Search for the cell housing the specified text and yield its [x, y] center coordinate. 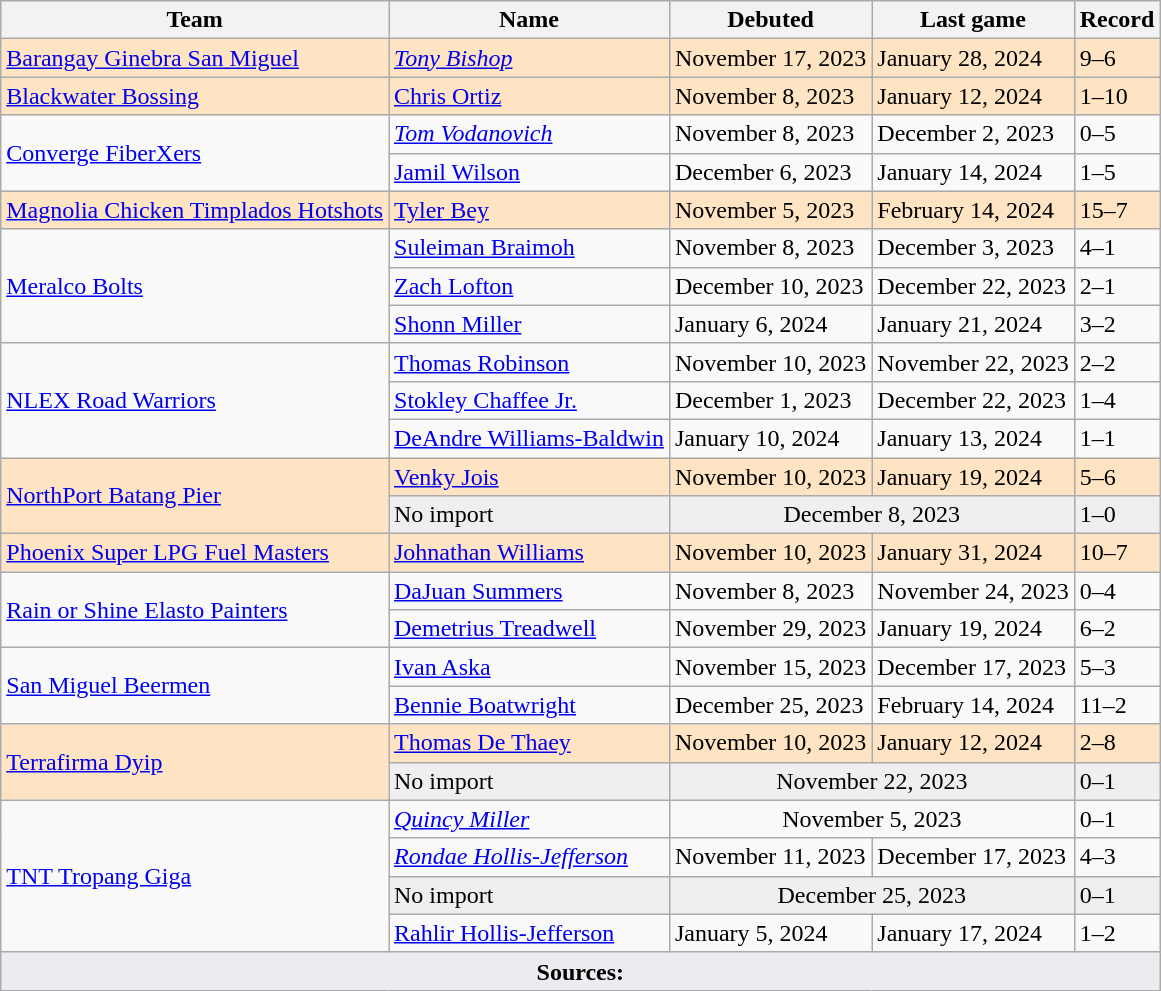
January 28, 2024 [973, 58]
1–0 [1117, 515]
DeAndre Williams-Baldwin [528, 438]
December 3, 2023 [973, 248]
Johnathan Williams [528, 553]
Name [528, 20]
NorthPort Batang Pier [195, 496]
3–2 [1117, 324]
Tony Bishop [528, 58]
Zach Lofton [528, 286]
11–2 [1117, 705]
Quincy Miller [528, 819]
Venky Jois [528, 477]
1–10 [1117, 96]
Rondae Hollis-Jefferson [528, 857]
December 2, 2023 [973, 134]
Bennie Boatwright [528, 705]
0–5 [1117, 134]
NLEX Road Warriors [195, 400]
4–3 [1117, 857]
Rahlir Hollis-Jefferson [528, 933]
December 10, 2023 [770, 286]
1–2 [1117, 933]
1–4 [1117, 400]
Sources: [580, 971]
5–6 [1117, 477]
Blackwater Bossing [195, 96]
10–7 [1117, 553]
Suleiman Braimoh [528, 248]
November 29, 2023 [770, 629]
January 13, 2024 [973, 438]
Shonn Miller [528, 324]
Terrafirma Dyip [195, 762]
November 15, 2023 [770, 667]
December 1, 2023 [770, 400]
January 17, 2024 [973, 933]
2–1 [1117, 286]
Ivan Aska [528, 667]
November 11, 2023 [770, 857]
0–4 [1117, 591]
Meralco Bolts [195, 286]
Stokley Chaffee Jr. [528, 400]
January 6, 2024 [770, 324]
DaJuan Summers [528, 591]
Record [1117, 20]
Tom Vodanovich [528, 134]
9–6 [1117, 58]
Barangay Ginebra San Miguel [195, 58]
Magnolia Chicken Timplados Hotshots [195, 210]
January 10, 2024 [770, 438]
4–1 [1117, 248]
January 14, 2024 [973, 172]
Chris Ortiz [528, 96]
1–1 [1117, 438]
January 5, 2024 [770, 933]
1–5 [1117, 172]
15–7 [1117, 210]
Thomas De Thaey [528, 743]
Debuted [770, 20]
San Miguel Beermen [195, 686]
November 24, 2023 [973, 591]
Team [195, 20]
TNT Tropang Giga [195, 876]
Demetrius Treadwell [528, 629]
Tyler Bey [528, 210]
Jamil Wilson [528, 172]
5–3 [1117, 667]
Last game [973, 20]
November 17, 2023 [770, 58]
Rain or Shine Elasto Painters [195, 610]
Thomas Robinson [528, 362]
Phoenix Super LPG Fuel Masters [195, 553]
December 8, 2023 [872, 515]
January 21, 2024 [973, 324]
6–2 [1117, 629]
2–8 [1117, 743]
January 31, 2024 [973, 553]
2–2 [1117, 362]
December 6, 2023 [770, 172]
Converge FiberXers [195, 153]
